Identify which cell holds the provided text, then report its (X, Y) central coordinate. 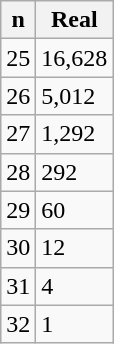
1 (74, 324)
27 (18, 134)
292 (74, 172)
12 (74, 248)
60 (74, 210)
25 (18, 58)
28 (18, 172)
31 (18, 286)
30 (18, 248)
16,628 (74, 58)
29 (18, 210)
1,292 (74, 134)
32 (18, 324)
5,012 (74, 96)
n (18, 20)
26 (18, 96)
Real (74, 20)
4 (74, 286)
